Extract the [X, Y] coordinate from the center of the cell holding the provided text.  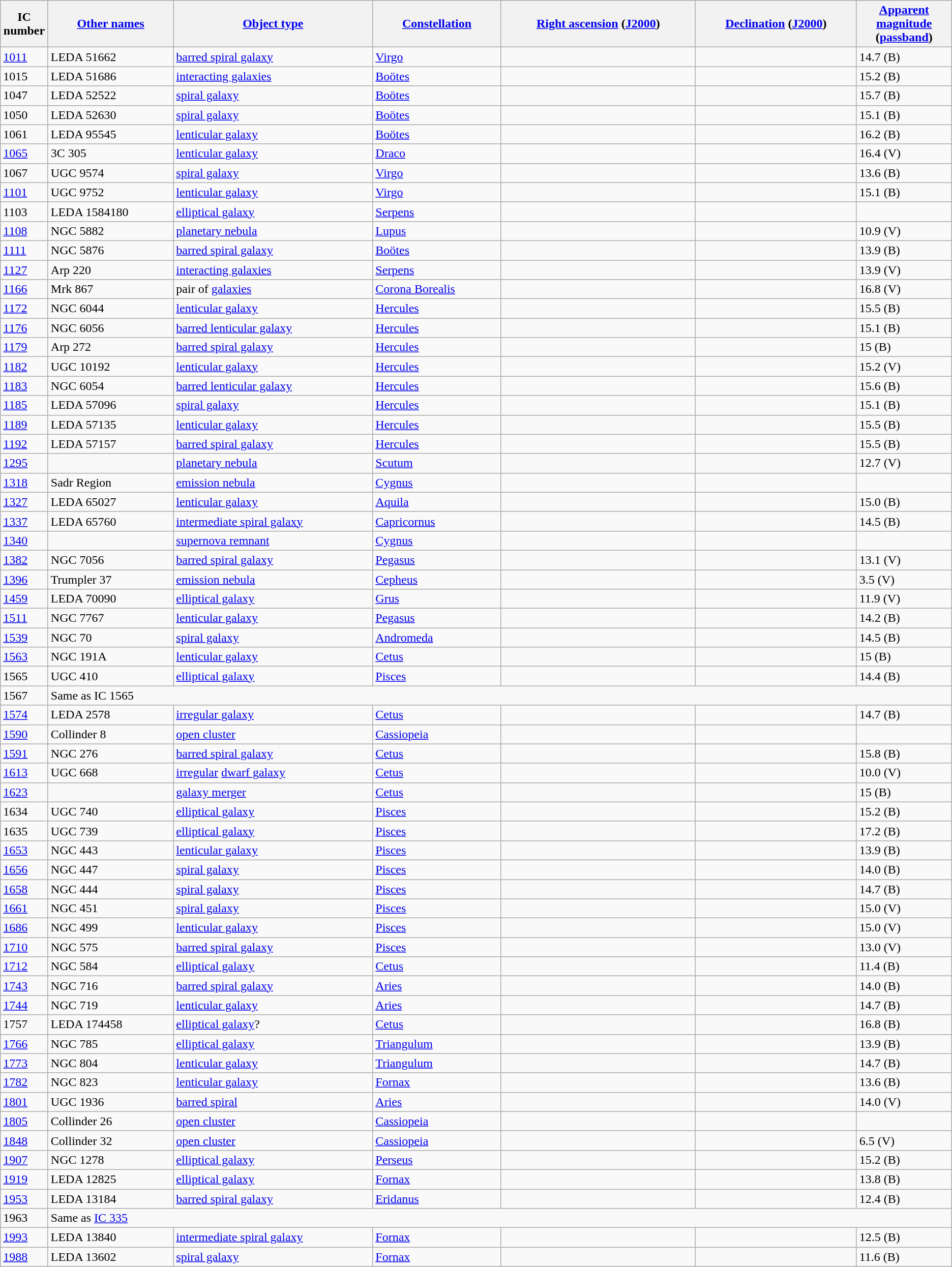
14.0 (V) [904, 1102]
UGC 1936 [111, 1102]
1591 [24, 753]
1907 [24, 1160]
3.5 (V) [904, 579]
LEDA 13840 [111, 1238]
12.4 (B) [904, 1198]
galaxy merger [273, 792]
1127 [24, 270]
Declination (J2000) [776, 24]
15.0 (B) [904, 502]
UGC 739 [111, 831]
1656 [24, 869]
1172 [24, 309]
13.9 (V) [904, 270]
Corona Borealis [437, 289]
LEDA 13184 [111, 1198]
1613 [24, 773]
1963 [24, 1218]
1563 [24, 657]
IC number [24, 24]
UGC 740 [111, 811]
1185 [24, 405]
Draco [437, 154]
1686 [24, 928]
1801 [24, 1102]
elliptical galaxy? [273, 1024]
NGC 804 [111, 1063]
1993 [24, 1238]
Arp 220 [111, 270]
NGC 191A [111, 657]
1782 [24, 1082]
NGC 276 [111, 753]
Same as IC 1565 [499, 696]
Right ascension (J2000) [598, 24]
NGC 70 [111, 638]
NGC 6044 [111, 309]
14.2 (B) [904, 618]
NGC 6054 [111, 386]
NGC 823 [111, 1082]
1459 [24, 599]
UGC 9574 [111, 173]
10.0 (V) [904, 773]
1539 [24, 638]
barred spiral [273, 1102]
NGC 5876 [111, 250]
Andromeda [437, 638]
UGC 10192 [111, 367]
NGC 5882 [111, 231]
NGC 451 [111, 909]
15.2 (V) [904, 367]
LEDA 174458 [111, 1024]
Constellation [437, 24]
LEDA 57096 [111, 405]
1567 [24, 696]
Collinder 26 [111, 1121]
1396 [24, 579]
1661 [24, 909]
1108 [24, 231]
NGC 6056 [111, 328]
Collinder 32 [111, 1140]
irregular galaxy [273, 715]
1111 [24, 250]
1574 [24, 715]
Same as IC 335 [499, 1218]
NGC 499 [111, 928]
1710 [24, 947]
1337 [24, 521]
1067 [24, 173]
1340 [24, 540]
LEDA 12825 [111, 1179]
1953 [24, 1198]
1183 [24, 386]
16.4 (V) [904, 154]
15.8 (B) [904, 753]
NGC 716 [111, 986]
Eridanus [437, 1198]
Trumpler 37 [111, 579]
1565 [24, 676]
NGC 1278 [111, 1160]
Grus [437, 599]
1047 [24, 96]
1848 [24, 1140]
1103 [24, 212]
1590 [24, 734]
LEDA 95545 [111, 134]
LEDA 57135 [111, 425]
16.8 (V) [904, 289]
1919 [24, 1179]
1295 [24, 463]
1805 [24, 1121]
1743 [24, 986]
Object type [273, 24]
1011 [24, 57]
UGC 410 [111, 676]
Mrk 867 [111, 289]
1061 [24, 134]
1712 [24, 967]
1189 [24, 425]
1757 [24, 1024]
NGC 7056 [111, 560]
1653 [24, 850]
16.2 (B) [904, 134]
16.8 (B) [904, 1024]
13.8 (B) [904, 1179]
1192 [24, 444]
1766 [24, 1044]
Aquila [437, 502]
NGC 785 [111, 1044]
6.5 (V) [904, 1140]
Lupus [437, 231]
1050 [24, 115]
13.0 (V) [904, 947]
1623 [24, 792]
1015 [24, 76]
17.2 (B) [904, 831]
LEDA 52522 [111, 96]
NGC 447 [111, 869]
1773 [24, 1063]
1511 [24, 618]
Collinder 8 [111, 734]
LEDA 13602 [111, 1257]
Perseus [437, 1160]
Other names [111, 24]
1182 [24, 367]
1635 [24, 831]
LEDA 52630 [111, 115]
UGC 9752 [111, 192]
1318 [24, 482]
1744 [24, 1005]
1101 [24, 192]
LEDA 51686 [111, 76]
LEDA 57157 [111, 444]
1176 [24, 328]
11.9 (V) [904, 599]
LEDA 70090 [111, 599]
1179 [24, 347]
LEDA 2578 [111, 715]
13.1 (V) [904, 560]
NGC 444 [111, 889]
1658 [24, 889]
1166 [24, 289]
Arp 272 [111, 347]
supernova remnant [273, 540]
1382 [24, 560]
15.7 (B) [904, 96]
LEDA 65760 [111, 521]
NGC 443 [111, 850]
3C 305 [111, 154]
LEDA 1584180 [111, 212]
Cepheus [437, 579]
LEDA 51662 [111, 57]
LEDA 65027 [111, 502]
12.7 (V) [904, 463]
11.4 (B) [904, 967]
Apparent magnitude (passband) [904, 24]
irregular dwarf galaxy [273, 773]
Capricornus [437, 521]
NGC 7767 [111, 618]
14.4 (B) [904, 676]
NGC 575 [111, 947]
12.5 (B) [904, 1238]
11.6 (B) [904, 1257]
NGC 719 [111, 1005]
1065 [24, 154]
Scutum [437, 463]
NGC 584 [111, 967]
15.6 (B) [904, 386]
UGC 668 [111, 773]
1327 [24, 502]
1634 [24, 811]
Sadr Region [111, 482]
1988 [24, 1257]
pair of galaxies [273, 289]
10.9 (V) [904, 231]
